Determine the [x, y] coordinate at the center of the cell enclosing the given text.  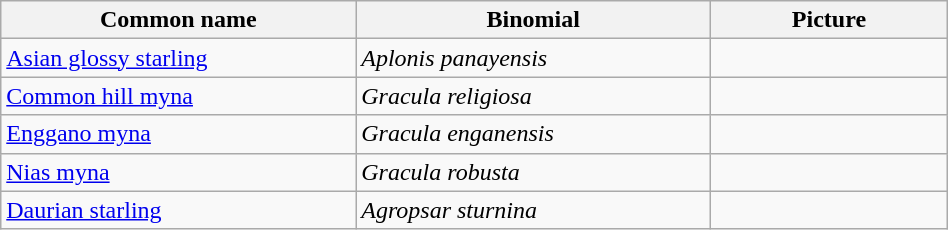
Enggano myna [178, 134]
Common name [178, 20]
Picture [830, 20]
Gracula religiosa [534, 96]
Gracula enganensis [534, 134]
Daurian starling [178, 210]
Gracula robusta [534, 172]
Aplonis panayensis [534, 58]
Agropsar sturnina [534, 210]
Nias myna [178, 172]
Binomial [534, 20]
Asian glossy starling [178, 58]
Common hill myna [178, 96]
